Return (X, Y) of the center of cell containing provided text 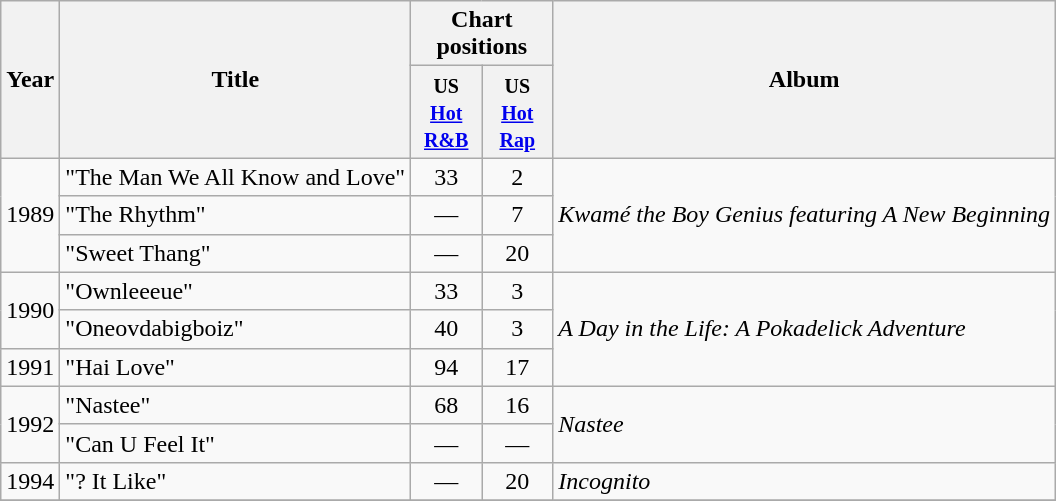
"Ownleeeue" (236, 291)
US Hot Rap (518, 112)
Incognito (804, 481)
Title (236, 80)
40 (446, 329)
16 (518, 405)
"The Man We All Know and Love" (236, 177)
1989 (30, 215)
Album (804, 80)
17 (518, 367)
2 (518, 177)
1990 (30, 310)
Kwamé the Boy Genius featuring A New Beginning (804, 215)
"? It Like" (236, 481)
1991 (30, 367)
94 (446, 367)
"Hai Love" (236, 367)
"Nastee" (236, 405)
7 (518, 215)
US Hot R&B (446, 112)
"Sweet Thang" (236, 253)
Year (30, 80)
"Oneovdabigboiz" (236, 329)
"The Rhythm" (236, 215)
A Day in the Life: A Pokadelick Adventure (804, 329)
1994 (30, 481)
Nastee (804, 424)
1992 (30, 424)
Chart positions (482, 34)
68 (446, 405)
"Can U Feel It" (236, 443)
